Return (X, Y) of the center of cell containing provided text 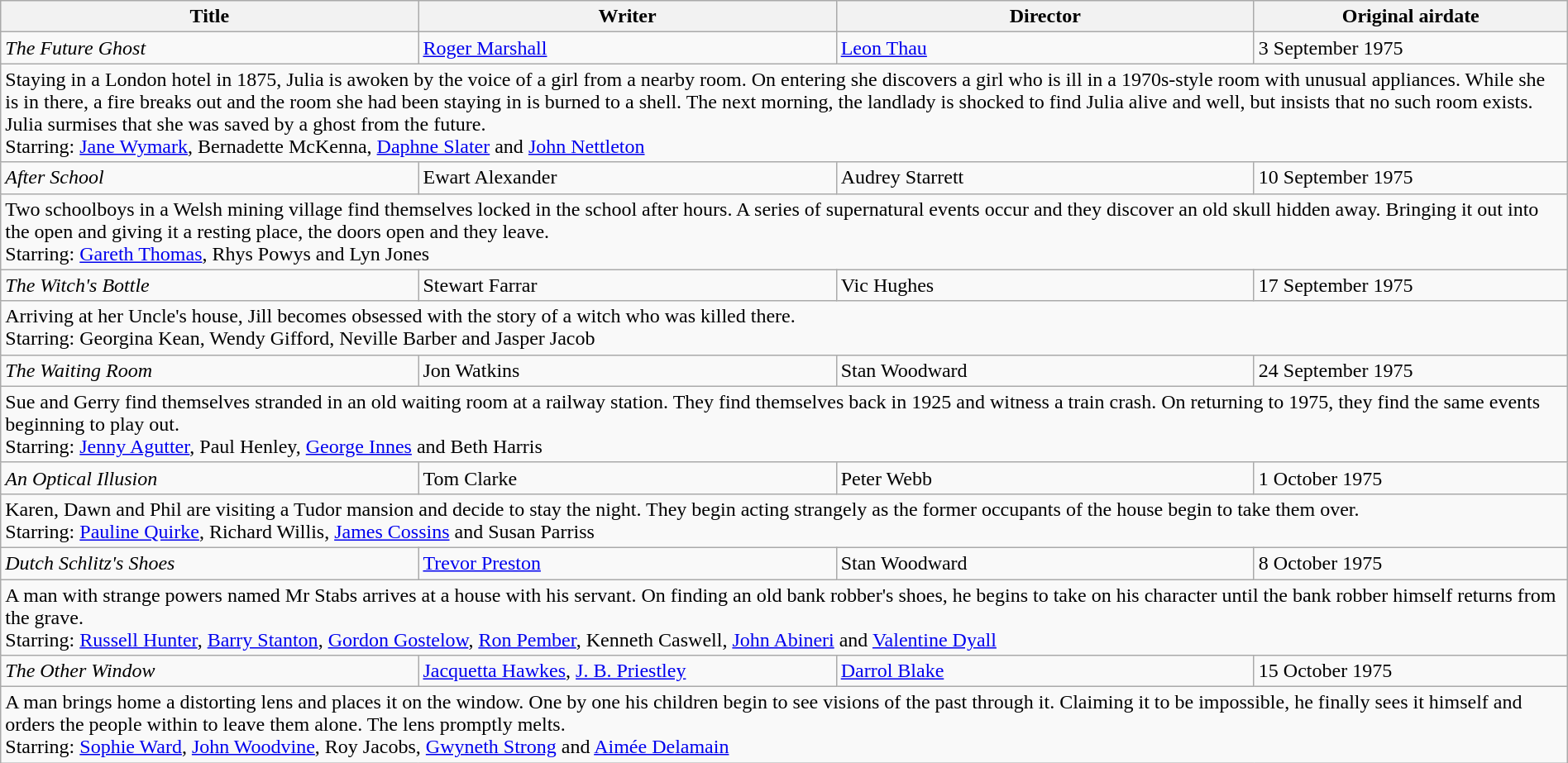
Dutch Schlitz's Shoes (210, 563)
Original airdate (1411, 17)
15 October 1975 (1411, 671)
Stewart Farrar (627, 285)
Ewart Alexander (627, 178)
An Optical Illusion (210, 478)
10 September 1975 (1411, 178)
Roger Marshall (627, 48)
Audrey Starrett (1045, 178)
The Future Ghost (210, 48)
Peter Webb (1045, 478)
Trevor Preston (627, 563)
Jon Watkins (627, 370)
The Other Window (210, 671)
17 September 1975 (1411, 285)
3 September 1975 (1411, 48)
Jacquetta Hawkes, J. B. Priestley (627, 671)
The Waiting Room (210, 370)
Vic Hughes (1045, 285)
Director (1045, 17)
Darrol Blake (1045, 671)
8 October 1975 (1411, 563)
Leon Thau (1045, 48)
Tom Clarke (627, 478)
24 September 1975 (1411, 370)
Writer (627, 17)
After School (210, 178)
The Witch's Bottle (210, 285)
1 October 1975 (1411, 478)
Title (210, 17)
